Scan for the cell matching the given text and deliver its (x, y) coordinate at center. 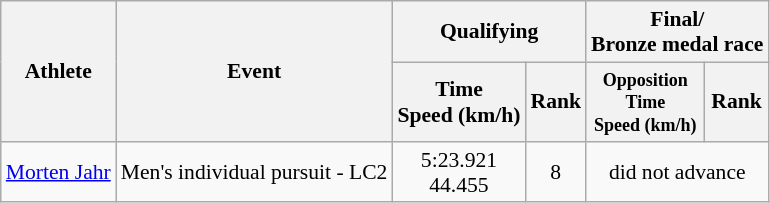
Qualifying (489, 32)
5:23.92144.455 (458, 172)
Morten Jahr (58, 172)
OppositionTimeSpeed (km/h) (646, 102)
TimeSpeed (km/h) (458, 102)
Event (254, 72)
Men's individual pursuit - LC2 (254, 172)
Athlete (58, 72)
8 (556, 172)
did not advance (677, 172)
Final/Bronze medal race (677, 32)
